Pinpoint the cell where the given text exists, returning its [x, y] midpoint coordinate. 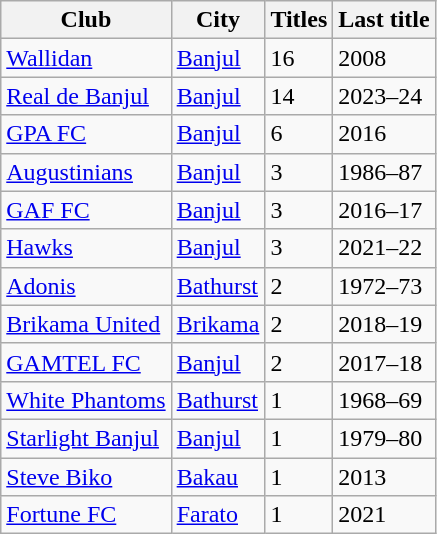
Real de Banjul [86, 96]
Brikama United [86, 324]
Augustinians [86, 172]
Hawks [86, 248]
Brikama [218, 324]
2017–18 [384, 362]
2013 [384, 477]
14 [299, 96]
Club [86, 20]
Bakau [218, 477]
Steve Biko [86, 477]
1972–73 [384, 286]
2021 [384, 515]
2016–17 [384, 210]
2008 [384, 58]
Titles [299, 20]
City [218, 20]
6 [299, 134]
Adonis [86, 286]
Last title [384, 20]
Starlight Banjul [86, 438]
1968–69 [384, 400]
2021–22 [384, 248]
GAF FC [86, 210]
2016 [384, 134]
1979–80 [384, 438]
1986–87 [384, 172]
GPA FC [86, 134]
Farato [218, 515]
2023–24 [384, 96]
Fortune FC [86, 515]
White Phantoms [86, 400]
Wallidan [86, 58]
GAMTEL FC [86, 362]
2018–19 [384, 324]
16 [299, 58]
